Detect which cell encompasses the target text, then output its [X, Y] center coordinate. 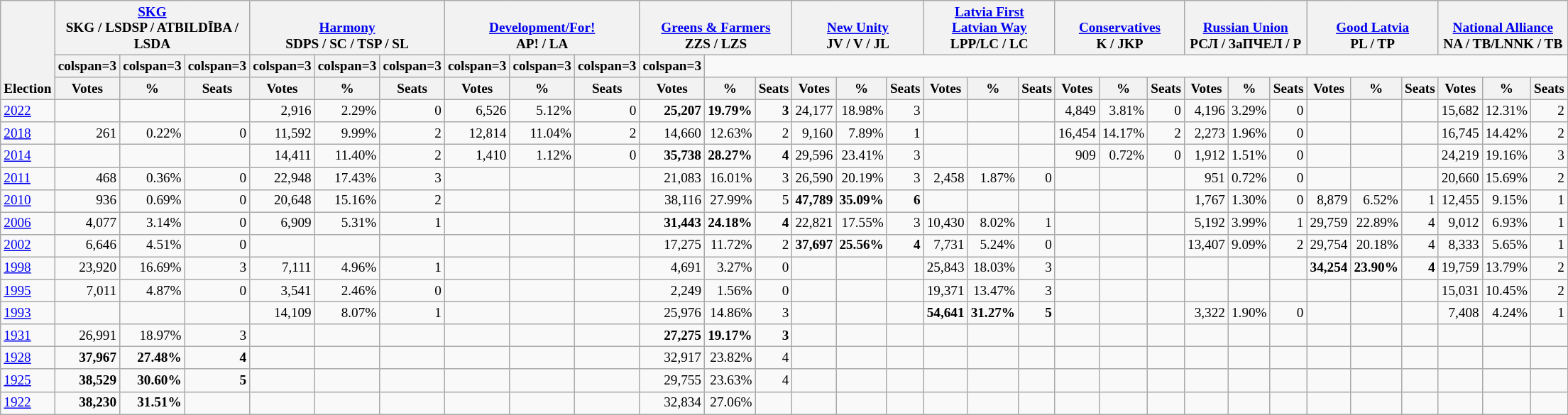
5.31% [347, 223]
54,641 [945, 313]
14,411 [283, 156]
32,917 [672, 358]
6.93% [1506, 223]
0.69% [153, 201]
15.69% [1506, 178]
23.63% [730, 380]
2,458 [945, 178]
29,755 [672, 380]
14.86% [730, 313]
12.63% [730, 133]
22,948 [283, 178]
1.90% [1249, 313]
3,541 [283, 291]
11.04% [542, 133]
1,767 [1206, 201]
9,160 [814, 133]
468 [87, 178]
3.14% [153, 223]
2,249 [672, 291]
4,691 [672, 268]
Election [28, 50]
18.98% [862, 111]
19,759 [1460, 268]
4.96% [347, 268]
10,430 [945, 223]
17.55% [862, 223]
1.96% [1249, 133]
13.47% [993, 291]
Greens & FarmersZZS / LZS [716, 28]
14,109 [283, 313]
32,834 [672, 403]
23,920 [87, 268]
13.79% [1506, 268]
27.06% [730, 403]
1.87% [993, 178]
20,660 [1460, 178]
16,454 [1077, 133]
1.30% [1249, 201]
8,333 [1460, 245]
909 [1077, 156]
1922 [28, 403]
Development/For!AP! / LA [542, 28]
6,526 [477, 111]
31.51% [153, 403]
19.16% [1506, 156]
16,745 [1460, 133]
34,254 [1329, 268]
HarmonySDPS / SC / TSP / SL [348, 28]
Latvia FirstLatvian WayLPP/LC / LC [989, 28]
8.02% [993, 223]
1.12% [542, 156]
31,443 [672, 223]
6.52% [1376, 201]
18.03% [993, 268]
18.97% [153, 336]
1.56% [730, 291]
4.51% [153, 245]
27.48% [153, 358]
5.24% [993, 245]
7,408 [1460, 313]
30.60% [153, 380]
14.42% [1506, 133]
11.72% [730, 245]
27,275 [672, 336]
19.79% [730, 111]
29,759 [1329, 223]
22.89% [1376, 223]
1995 [28, 291]
11.40% [347, 156]
2022 [28, 111]
Good LatviaPL / TP [1373, 28]
951 [1206, 178]
2,273 [1206, 133]
21,083 [672, 178]
7,731 [945, 245]
16.01% [730, 178]
12,455 [1460, 201]
4,196 [1206, 111]
4,849 [1077, 111]
16.69% [153, 268]
24,177 [814, 111]
10.45% [1506, 291]
37,697 [814, 245]
24,219 [1460, 156]
9.15% [1506, 201]
1993 [28, 313]
29,754 [1329, 245]
2006 [28, 223]
28.27% [730, 156]
12,814 [477, 133]
1.51% [1249, 156]
14,660 [672, 133]
2002 [28, 245]
2.46% [347, 291]
9,012 [1460, 223]
25.56% [862, 245]
2010 [28, 201]
5,192 [1206, 223]
2014 [28, 156]
2.29% [347, 111]
2011 [28, 178]
9.09% [1249, 245]
2018 [28, 133]
38,116 [672, 201]
26,590 [814, 178]
4.24% [1506, 313]
0.22% [153, 133]
1928 [28, 358]
17.43% [347, 178]
3.29% [1249, 111]
23.90% [1376, 268]
35.09% [862, 201]
15,682 [1460, 111]
9.99% [347, 133]
1931 [28, 336]
25,207 [672, 111]
7,111 [283, 268]
14.17% [1123, 133]
3.99% [1249, 223]
3.27% [730, 268]
13,407 [1206, 245]
0.36% [153, 178]
26,991 [87, 336]
8.07% [347, 313]
261 [87, 133]
24.18% [730, 223]
8,879 [1329, 201]
National AllianceNA / TB/LNNK / TB [1503, 28]
19,371 [945, 291]
25,976 [672, 313]
1998 [28, 268]
20,648 [283, 201]
17,275 [672, 245]
936 [87, 201]
12.31% [1506, 111]
20.19% [862, 178]
27.99% [730, 201]
3.81% [1123, 111]
19.17% [730, 336]
7.89% [862, 133]
25,843 [945, 268]
23.82% [730, 358]
23.41% [862, 156]
Russian UnionРСЛ / ЗаПЧЕЛ / P [1245, 28]
35,738 [672, 156]
4,077 [87, 223]
3,322 [1206, 313]
New UnityJV / V / JL [857, 28]
6 [905, 201]
38,529 [87, 380]
15,031 [1460, 291]
38,230 [87, 403]
1,912 [1206, 156]
ConservativesK / JKP [1119, 28]
1925 [28, 380]
37,967 [87, 358]
SKGSKG / LSDSP / ATBILDĪBA / LSDA [152, 28]
5.65% [1506, 245]
20.18% [1376, 245]
4.87% [153, 291]
2,916 [283, 111]
15.16% [347, 201]
1,410 [477, 156]
47,789 [814, 201]
5.12% [542, 111]
29,596 [814, 156]
22,821 [814, 223]
6,646 [87, 245]
6,909 [283, 223]
7,011 [87, 291]
11,592 [283, 133]
31.27% [993, 313]
